From the cell containing the given text, extract its center point as [x, y] coordinate. 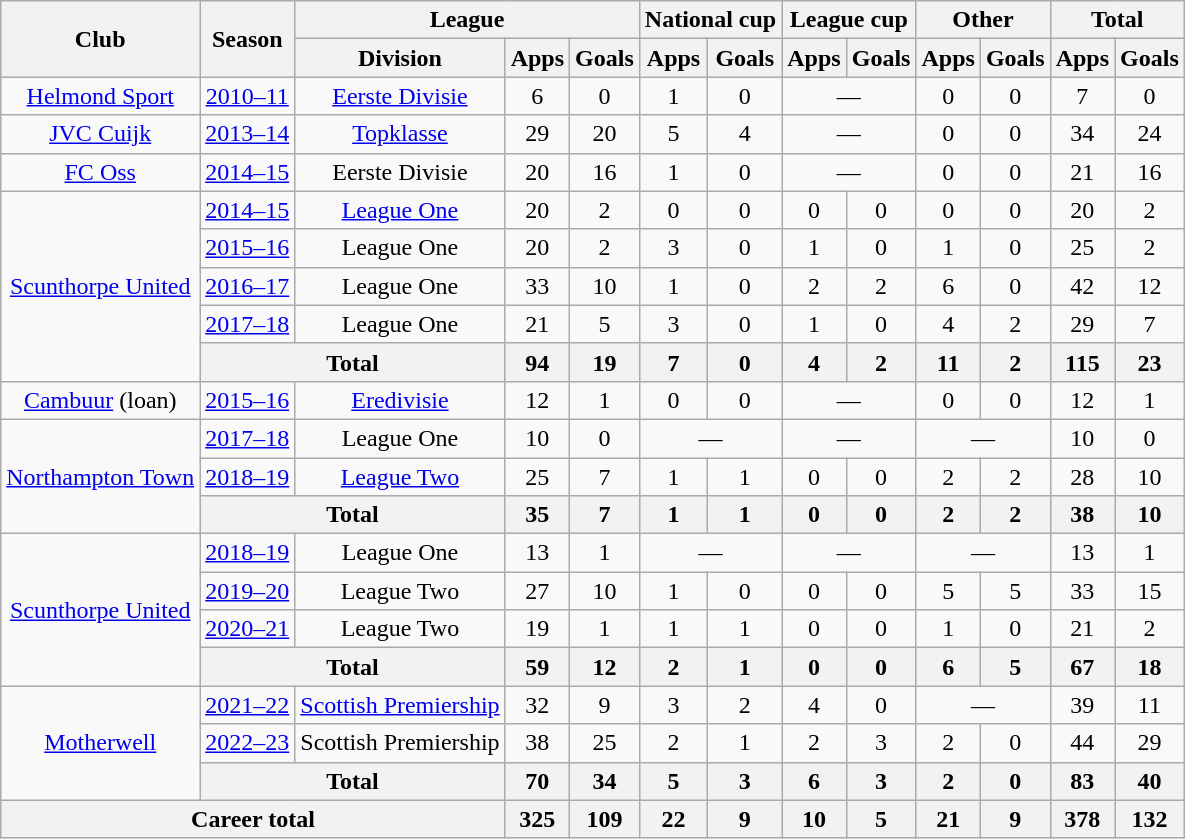
Club [100, 39]
23 [1150, 362]
22 [673, 819]
Eredivisie [400, 400]
115 [1082, 362]
Topklasse [400, 134]
109 [605, 819]
70 [537, 781]
35 [537, 515]
39 [1082, 705]
94 [537, 362]
28 [1082, 477]
24 [1150, 134]
League cup [849, 20]
67 [1082, 667]
378 [1082, 819]
Cambuur (loan) [100, 400]
2020–21 [248, 629]
59 [537, 667]
18 [1150, 667]
42 [1082, 286]
325 [537, 819]
Division [400, 58]
Other [983, 20]
40 [1150, 781]
2016–17 [248, 286]
JVC Cuijk [100, 134]
Motherwell [100, 743]
83 [1082, 781]
32 [537, 705]
Northampton Town [100, 476]
2013–14 [248, 134]
League [468, 20]
132 [1150, 819]
15 [1150, 591]
2022–23 [248, 743]
FC Oss [100, 172]
National cup [710, 20]
44 [1082, 743]
Career total [253, 819]
2010–11 [248, 96]
2019–20 [248, 591]
Helmond Sport [100, 96]
2021–22 [248, 705]
27 [537, 591]
Season [248, 39]
